Return the [x, y] coordinate for the center point of the cell that contains the specified text.  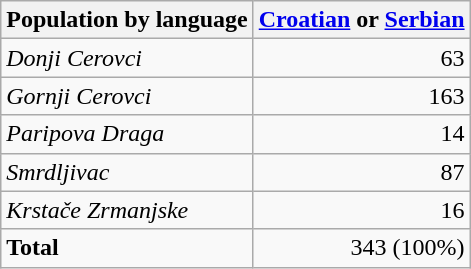
87 [362, 172]
Croatian or Serbian [362, 20]
Population by language [127, 20]
163 [362, 96]
Gornji Cerovci [127, 96]
Donji Cerovci [127, 58]
Paripova Draga [127, 134]
Krstače Zrmanjske [127, 210]
Smrdljivac [127, 172]
343 (100%) [362, 248]
16 [362, 210]
Total [127, 248]
63 [362, 58]
14 [362, 134]
